Locate the cell with the specified text and output its [X, Y] center coordinate. 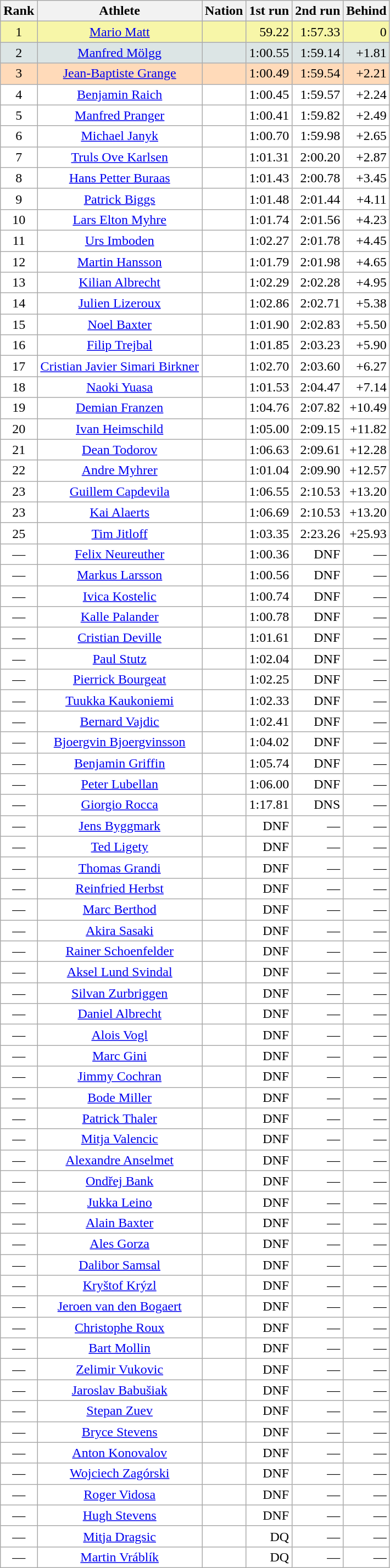
Kai Alaerts [120, 512]
Martin Vráblík [120, 1557]
+6.27 [366, 366]
Kalle Palander [120, 617]
Truls Ove Karlsen [120, 157]
Tim Jitloff [120, 533]
Reinfried Herbst [120, 888]
Marc Berthod [120, 909]
1:00.74 [269, 596]
Hugh Stevens [120, 1515]
Benjamin Raich [120, 94]
59.22 [269, 32]
Julien Lizeroux [120, 304]
1:59.14 [317, 53]
1:06.55 [269, 491]
Manfred Pranger [120, 115]
11 [19, 240]
3 [19, 74]
1:02.33 [269, 701]
Rank [19, 11]
Andre Myhrer [120, 471]
1:02.25 [269, 680]
1st run [269, 11]
Michael Janyk [120, 136]
1:01.79 [269, 262]
1:00.55 [269, 53]
1:03.35 [269, 533]
Bryce Stevens [120, 1432]
1:59.57 [317, 94]
9 [19, 199]
Dalibor Samsal [120, 1264]
21 [19, 450]
Marc Gini [120, 1056]
1:04.02 [269, 742]
1:01.43 [269, 178]
Bernard Vajdic [120, 721]
Anton Konovalov [120, 1453]
Zelimir Vukovic [120, 1369]
+25.93 [366, 533]
+5.90 [366, 345]
1:02.86 [269, 304]
+4.45 [366, 240]
25 [19, 533]
1:06.69 [269, 512]
1:02.41 [269, 721]
1:02.04 [269, 659]
+5.38 [366, 304]
13 [19, 283]
Daniel Albrecht [120, 1014]
Lars Elton Myhre [120, 220]
2:03.23 [317, 345]
Giorgio Rocca [120, 805]
1:06.63 [269, 450]
1:01.61 [269, 638]
2:09.61 [317, 450]
17 [19, 366]
4 [19, 94]
Bjoergvin Bjoergvinsson [120, 742]
Ales Gorza [120, 1244]
1:00.78 [269, 617]
+2.21 [366, 74]
Naoki Yuasa [120, 387]
Cristian Javier Simari Birkner [120, 366]
Ted Ligety [120, 847]
Athlete [120, 11]
1:05.00 [269, 429]
1:00.49 [269, 74]
+10.49 [366, 408]
2:07.82 [317, 408]
Behind [366, 11]
1:57.33 [317, 32]
+2.87 [366, 157]
1:17.81 [269, 805]
+5.50 [366, 324]
1:01.85 [269, 345]
Mitja Dragsic [120, 1536]
+12.57 [366, 471]
Christophe Roux [120, 1328]
8 [19, 178]
+4.11 [366, 199]
Thomas Grandi [120, 867]
Kilian Albrecht [120, 283]
+4.95 [366, 283]
Mario Matt [120, 32]
1:04.76 [269, 408]
7 [19, 157]
Roger Vidosa [120, 1494]
1:01.53 [269, 387]
1:59.82 [317, 115]
2nd run [317, 11]
+1.81 [366, 53]
2:02.71 [317, 304]
Demian Franzen [120, 408]
Jukka Leino [120, 1202]
1:00.70 [269, 136]
Hans Petter Buraas [120, 178]
Kryštof Krýzl [120, 1286]
Patrick Thaler [120, 1118]
Aksel Lund Svindal [120, 972]
Jaroslav Babušiak [120, 1390]
Benjamin Griffin [120, 763]
Ondřej Bank [120, 1181]
1:00.45 [269, 94]
Patrick Biggs [120, 199]
1:00.56 [269, 575]
16 [19, 345]
Cristian Deville [120, 638]
2:09.15 [317, 429]
0 [366, 32]
Filip Trejbal [120, 345]
2:04.47 [317, 387]
Jens Byggmark [120, 826]
2:01.56 [317, 220]
1:02.70 [269, 366]
Mitja Valencic [120, 1139]
Felix Neureuther [120, 554]
2:00.78 [317, 178]
Bart Mollin [120, 1348]
+4.23 [366, 220]
Markus Larsson [120, 575]
Ivica Kostelic [120, 596]
+7.14 [366, 387]
2:03.60 [317, 366]
+12.28 [366, 450]
2:01.44 [317, 199]
Wojciech Zagórski [120, 1474]
+2.49 [366, 115]
1:01.90 [269, 324]
Tuukka Kaukoniemi [120, 701]
2 [19, 53]
Alain Baxter [120, 1223]
Dean Todorov [120, 450]
Rainer Schoenfelder [120, 951]
1 [19, 32]
2:23.26 [317, 533]
2:00.20 [317, 157]
1:02.29 [269, 283]
1:59.54 [317, 74]
+11.82 [366, 429]
Bode Miller [120, 1097]
1:06.00 [269, 784]
Martin Hansson [120, 262]
2:09.90 [317, 471]
+4.65 [366, 262]
12 [19, 262]
Ivan Heimschild [120, 429]
2:02.83 [317, 324]
14 [19, 304]
Alois Vogl [120, 1035]
Akira Sasaki [120, 931]
6 [19, 136]
1:02.27 [269, 240]
2:01.78 [317, 240]
Pierrick Bourgeat [120, 680]
Jean-Baptiste Grange [120, 74]
2:01.98 [317, 262]
1:01.48 [269, 199]
15 [19, 324]
1:59.98 [317, 136]
Peter Lubellan [120, 784]
Nation [224, 11]
Paul Stutz [120, 659]
18 [19, 387]
DNS [317, 805]
Urs Imboden [120, 240]
1:00.36 [269, 554]
22 [19, 471]
1:00.41 [269, 115]
Manfred Mölgg [120, 53]
Jeroen van den Bogaert [120, 1307]
1:01.74 [269, 220]
+2.65 [366, 136]
Guillem Capdevila [120, 491]
1:01.31 [269, 157]
1:05.74 [269, 763]
Noel Baxter [120, 324]
+3.45 [366, 178]
20 [19, 429]
19 [19, 408]
Silvan Zurbriggen [120, 993]
10 [19, 220]
+2.24 [366, 94]
5 [19, 115]
1:01.04 [269, 471]
Stepan Zuev [120, 1411]
Alexandre Anselmet [120, 1160]
Jimmy Cochran [120, 1077]
2:02.28 [317, 283]
